From the cell containing the given text, extract its center point as (x, y) coordinate. 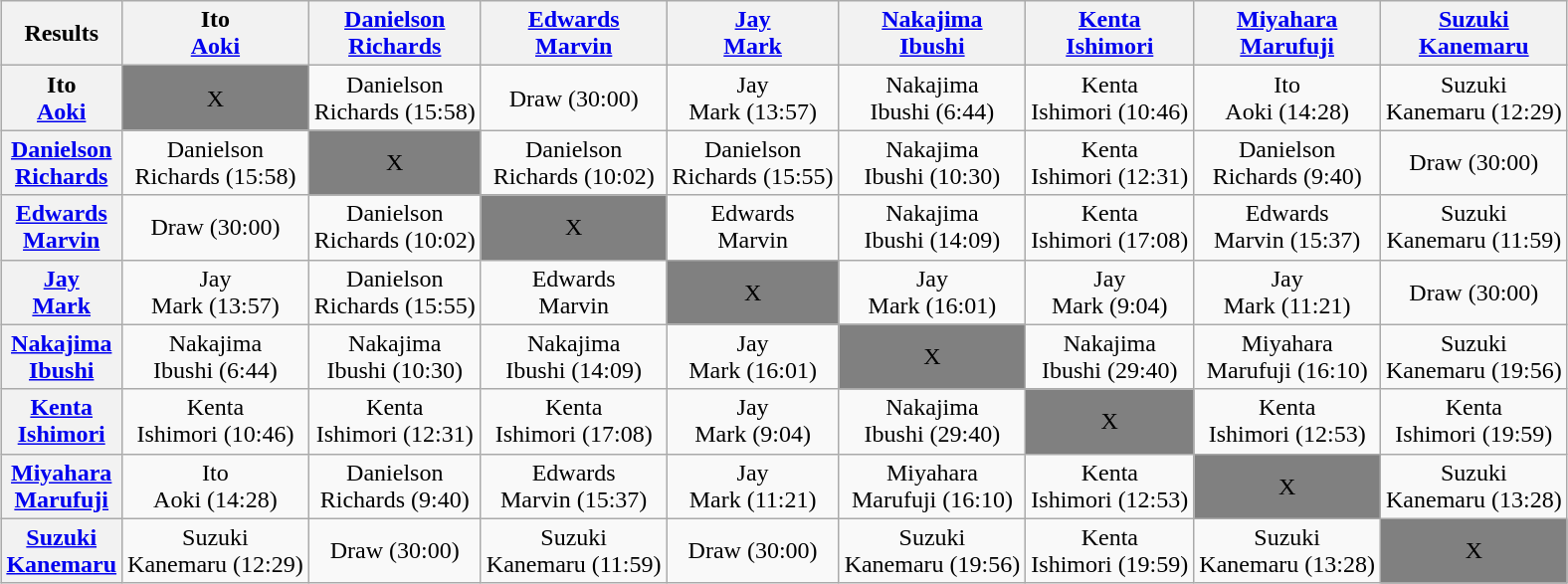
Results (62, 34)
